Return the (X, Y) coordinate for the center point of the cell that contains the specified text.  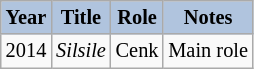
Role (138, 17)
Silsile (81, 51)
Main role (208, 51)
Title (81, 17)
Notes (208, 17)
2014 (26, 51)
Year (26, 17)
Cenk (138, 51)
